Identify which cell holds the provided text, then report its (X, Y) central coordinate. 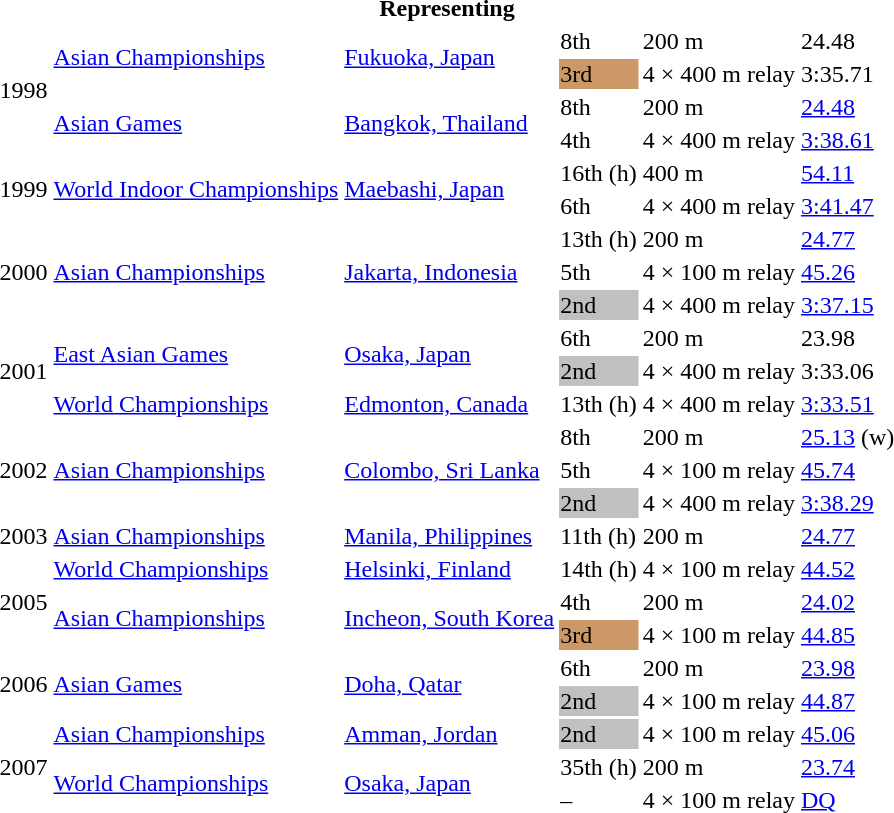
Maebashi, Japan (450, 190)
Jakarta, Indonesia (450, 272)
35th (h) (599, 767)
Helsinki, Finland (450, 569)
East Asian Games (196, 354)
11th (h) (599, 536)
Doha, Qatar (450, 684)
Incheon, South Korea (450, 618)
Edmonton, Canada (450, 404)
14th (h) (599, 569)
Bangkok, Thailand (450, 124)
400 m (718, 173)
Colombo, Sri Lanka (450, 470)
16th (h) (599, 173)
Fukuoka, Japan (450, 58)
Amman, Jordan (450, 734)
World Indoor Championships (196, 190)
Osaka, Japan (450, 354)
Manila, Philippines (450, 536)
